Output the (X, Y) coordinate of the center of the cell containing the given text.  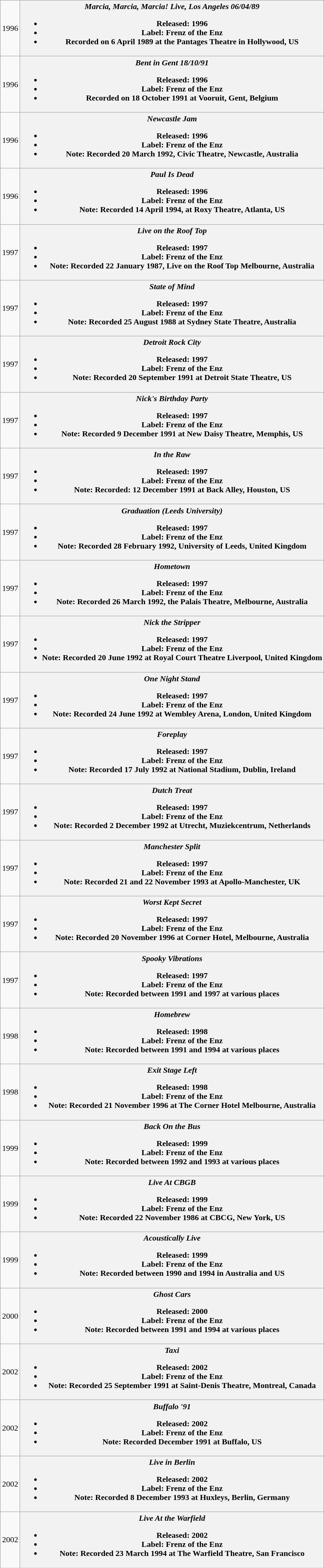
TaxiReleased: 2002Label: Frenz of the EnzNote: Recorded 25 September 1991 at Saint-Denis Theatre, Montreal, Canada (172, 1372)
One Night StandReleased: 1997Label: Frenz of the EnzNote: Recorded 24 June 1992 at Wembley Arena, London, United Kingdom (172, 700)
Back On the BusReleased: 1999Label: Frenz of the EnzNote: Recorded between 1992 and 1993 at various places (172, 1148)
Worst Kept SecretReleased: 1997Label: Frenz of the EnzNote: Recorded 20 November 1996 at Corner Hotel, Melbourne, Australia (172, 924)
ForeplayReleased: 1997Label: Frenz of the EnzNote: Recorded 17 July 1992 at National Stadium, Dublin, Ireland (172, 756)
Live in BerlinReleased: 2002Label: Frenz of the EnzNote: Recorded 8 December 1993 at Huxleys, Berlin, Germany (172, 1484)
Nick the StripperReleased: 1997Label: Frenz of the EnzNote: Recorded 20 June 1992 at Royal Court Theatre Liverpool, United Kingdom (172, 644)
Manchester SplitReleased: 1997Label: Frenz of the EnzNote: Recorded 21 and 22 November 1993 at Apollo-Manchester, UK (172, 868)
2000 (10, 1316)
Graduation (Leeds University)Released: 1997Label: Frenz of the EnzNote: Recorded 28 February 1992, University of Leeds, United Kingdom (172, 532)
Live At CBGBReleased: 1999Label: Frenz of the EnzNote: Recorded 22 November 1986 at CBCG, New York, US (172, 1204)
Dutch TreatReleased: 1997Label: Frenz of the EnzNote: Recorded 2 December 1992 at Utrecht, Muziekcentrum, Netherlands (172, 812)
In the RawReleased: 1997Label: Frenz of the EnzNote: Recorded: 12 December 1991 at Back Alley, Houston, US (172, 476)
Exit Stage LeftReleased: 1998Label: Frenz of the EnzNote: Recorded 21 November 1996 at The Corner Hotel Melbourne, Australia (172, 1092)
Newcastle JamReleased: 1996Label: Frenz of the EnzNote: Recorded 20 March 1992, Civic Theatre, Newcastle, Australia (172, 140)
Nick's Birthday PartyReleased: 1997Label: Frenz of the EnzNote: Recorded 9 December 1991 at New Daisy Theatre, Memphis, US (172, 420)
Spooky VibrationsReleased: 1997Label: Frenz of the EnzNote: Recorded between 1991 and 1997 at various places (172, 980)
Live At the WarfieldReleased: 2002Label: Frenz of the EnzNote: Recorded 23 March 1994 at The Warfield Theatre, San Francisco (172, 1540)
Buffalo '91Released: 2002Label: Frenz of the EnzNote: Recorded December 1991 at Buffalo, US (172, 1428)
Ghost CarsReleased: 2000Label: Frenz of the EnzNote: Recorded between 1991 and 1994 at various places (172, 1316)
Detroit Rock City Released: 1997Label: Frenz of the EnzNote: Recorded 20 September 1991 at Detroit State Theatre, US (172, 364)
Live on the Roof TopReleased: 1997Label: Frenz of the EnzNote: Recorded 22 January 1987, Live on the Roof Top Melbourne, Australia (172, 252)
State of MindReleased: 1997Label: Frenz of the EnzNote: Recorded 25 August 1988 at Sydney State Theatre, Australia (172, 308)
Bent in Gent 18/10/91Released: 1996Label: Frenz of the EnzRecorded on 18 October 1991 at Vooruit, Gent, Belgium (172, 84)
Acoustically LiveReleased: 1999Label: Frenz of the EnzNote: Recorded between 1990 and 1994 in Australia and US (172, 1260)
HometownReleased: 1997Label: Frenz of the EnzNote: Recorded 26 March 1992, the Palais Theatre, Melbourne, Australia (172, 588)
Paul Is DeadReleased: 1996Label: Frenz of the EnzNote: Recorded 14 April 1994, at Roxy Theatre, Atlanta, US (172, 196)
HomebrewReleased: 1998Label: Frenz of the EnzNote: Recorded between 1991 and 1994 at various places (172, 1036)
